Extract the [x, y] coordinate from the center of the cell holding the provided text.  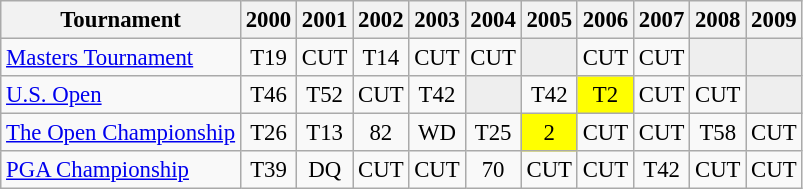
T2 [605, 95]
Tournament [121, 20]
T14 [381, 58]
2004 [493, 20]
2000 [268, 20]
2009 [774, 20]
T39 [268, 170]
T13 [325, 133]
T58 [718, 133]
82 [381, 133]
70 [493, 170]
2002 [381, 20]
2003 [437, 20]
T25 [493, 133]
DQ [325, 170]
2007 [661, 20]
2 [549, 133]
T52 [325, 95]
T26 [268, 133]
2005 [549, 20]
Masters Tournament [121, 58]
WD [437, 133]
2001 [325, 20]
T19 [268, 58]
The Open Championship [121, 133]
2008 [718, 20]
PGA Championship [121, 170]
U.S. Open [121, 95]
2006 [605, 20]
T46 [268, 95]
